Locate the cell with the specified text and output its [X, Y] center coordinate. 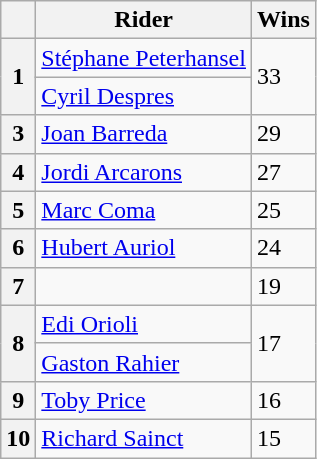
Edi Orioli [144, 324]
27 [283, 172]
Cyril Despres [144, 96]
Joan Barreda [144, 134]
16 [283, 400]
9 [18, 400]
29 [283, 134]
Jordi Arcarons [144, 172]
33 [283, 77]
19 [283, 286]
Wins [283, 20]
10 [18, 438]
6 [18, 248]
Gaston Rahier [144, 362]
8 [18, 343]
24 [283, 248]
Richard Sainct [144, 438]
7 [18, 286]
17 [283, 343]
15 [283, 438]
Marc Coma [144, 210]
4 [18, 172]
Rider [144, 20]
1 [18, 77]
25 [283, 210]
Stéphane Peterhansel [144, 58]
5 [18, 210]
Toby Price [144, 400]
Hubert Auriol [144, 248]
3 [18, 134]
